Output the (X, Y) coordinate of the center of the cell containing the given text.  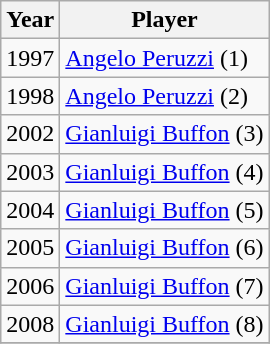
Gianluigi Buffon (6) (164, 248)
2005 (30, 248)
2003 (30, 172)
2004 (30, 210)
2006 (30, 286)
1998 (30, 96)
Angelo Peruzzi (1) (164, 58)
2002 (30, 134)
Gianluigi Buffon (5) (164, 210)
Gianluigi Buffon (7) (164, 286)
Year (30, 20)
Gianluigi Buffon (8) (164, 324)
Player (164, 20)
2008 (30, 324)
1997 (30, 58)
Gianluigi Buffon (4) (164, 172)
Gianluigi Buffon (3) (164, 134)
Angelo Peruzzi (2) (164, 96)
